Return the [X, Y] coordinate for the center point of the cell that contains the specified text.  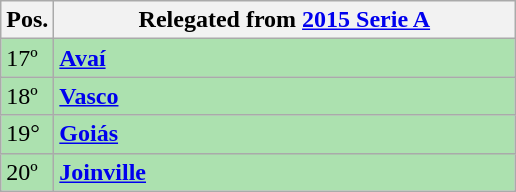
Goiás [284, 134]
17º [28, 58]
Relegated from 2015 Serie A [284, 20]
Avaí [284, 58]
Pos. [28, 20]
Vasco [284, 96]
Joinville [284, 172]
18º [28, 96]
20º [28, 172]
19° [28, 134]
